Provide the [x, y] coordinate of the cell's center where the given text is located.  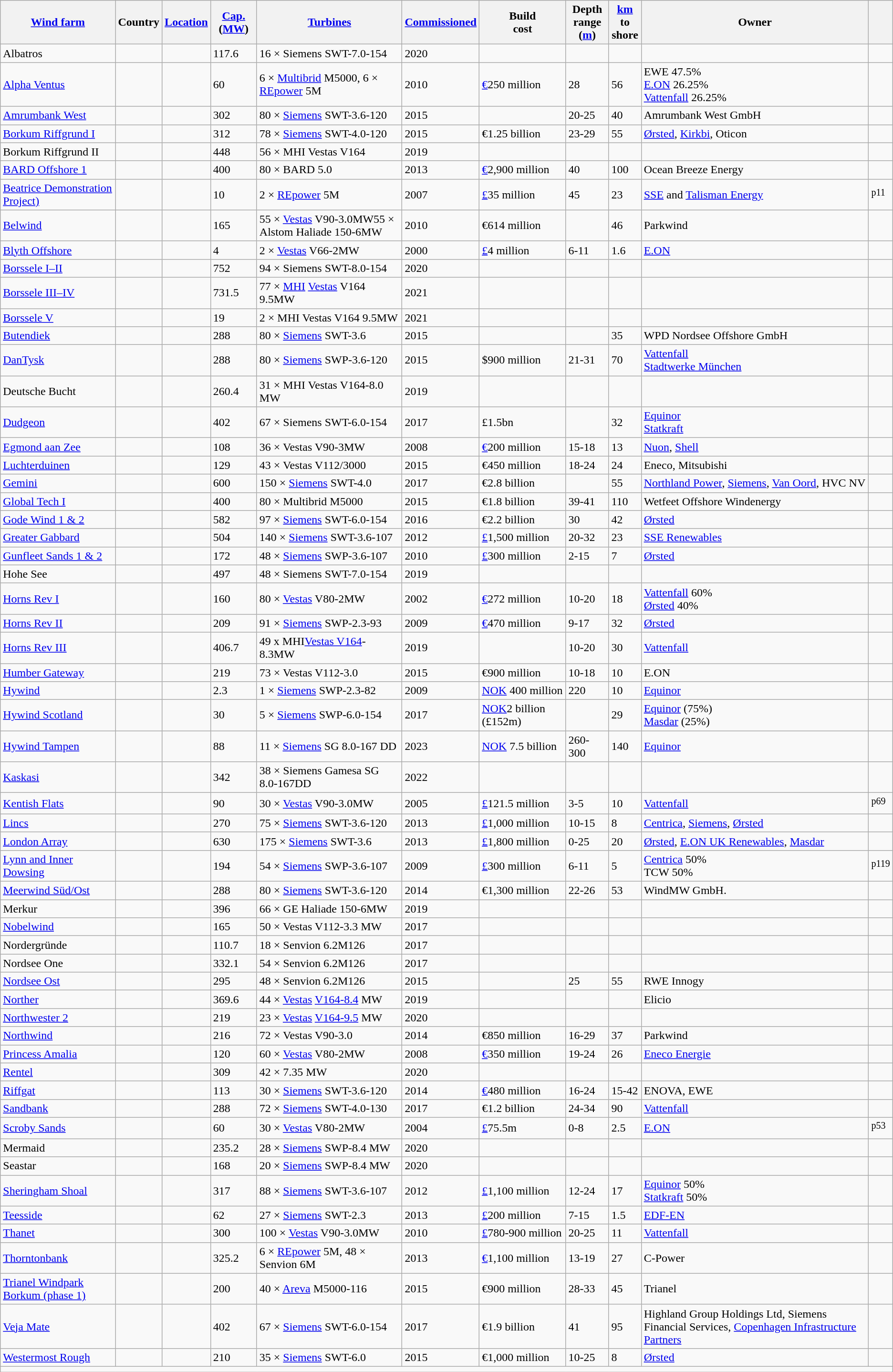
40 × Areva M5000-116 [329, 1289]
20-32 [587, 538]
630 [234, 841]
Teesside [58, 1215]
Buildcost [523, 22]
22-26 [587, 891]
Nordergründe [58, 945]
270 [234, 823]
1.5 [625, 1215]
Dudgeon [58, 423]
27 [625, 1258]
€272 million [523, 598]
Riffgat [58, 1090]
VattenfallStadtwerke München [755, 361]
49 x MHIVestas V164-8.3MW [329, 648]
2005 [441, 803]
Equinor (75%)Masdar (25%) [755, 716]
60 × Vestas V80-2MW [329, 1054]
1.6 [625, 250]
Egmond aan Zee [58, 447]
2 × MHI Vestas V164 9.5MW [329, 317]
€1.8 billion [523, 501]
332.1 [234, 963]
140 × Siemens SWT-3.6-107 [329, 538]
317 [234, 1191]
16-29 [587, 1036]
2.5 [625, 1128]
Trianel [755, 1289]
Blyth Offshore [58, 250]
295 [234, 981]
Borkum Riffgrund I [58, 134]
30 × Vestas V90-3.0MW [329, 803]
0-25 [587, 841]
260.4 [234, 391]
73 × Vestas V112-3.0 [329, 672]
ENOVA, EWE [755, 1090]
€2.2 billion [523, 520]
18 × Senvion 6.2M126 [329, 945]
London Array [58, 841]
Merkur [58, 909]
Borssele I–II [58, 268]
Borssele III–IV [58, 293]
35 × Siemens SWT-6.0 [329, 1357]
13 [625, 447]
€2.8 billion [523, 483]
72 × Siemens SWT-4.0-130 [329, 1108]
88 [234, 746]
309 [234, 1072]
Centrica, Siemens, Ørsted [755, 823]
72 × Vestas V90-3.0 [329, 1036]
p69 [881, 803]
6 × Multibrid M5000, 6 × REpower 5M [329, 84]
35 [625, 336]
78 × Siemens SWT-4.0-120 [329, 134]
56 [625, 84]
Country [139, 22]
£1,800 million [523, 841]
4 [234, 250]
117.6 [234, 53]
6 × REpower 5M, 48 × Senvion 6M [329, 1258]
75 × Siemens SWT-3.6-120 [329, 823]
95 [625, 1326]
Borssele V [58, 317]
C-Power [755, 1258]
DanTysk [58, 361]
94 × Siemens SWT-8.0-154 [329, 268]
300 [234, 1233]
497 [234, 574]
Hywind Tampen [58, 746]
Beatrice Demonstration Project) [58, 195]
24-34 [587, 1108]
Borkum Riffgrund II [58, 152]
Kentish Flats [58, 803]
42 × 7.35 MW [329, 1072]
Horns Rev III [58, 648]
110.7 [234, 945]
37 [625, 1036]
235.2 [234, 1148]
10-25 [587, 1357]
Nobelwind [58, 927]
NOK 7.5 billion [523, 746]
172 [234, 556]
Kaskasi [58, 778]
2 × Vestas V66-2MW [329, 250]
Northland Power, Siemens, Van Oord, HVC NV [755, 483]
38 × Siemens Gamesa SG 8.0-167DD [329, 778]
600 [234, 483]
2007 [441, 195]
Global Tech I [58, 501]
168 [234, 1166]
Thanet [58, 1233]
50 × Vestas V112-3.3 MW [329, 927]
54 × Siemens SWP-3.6-107 [329, 865]
Ocean Breeze Energy [755, 170]
28 × Siemens SWP-8.4 MW [329, 1148]
SSE and Talisman Energy [755, 195]
Belwind [58, 225]
Northwester 2 [58, 1018]
7 [625, 556]
BARD Offshore 1 [58, 170]
80 × Vestas V80-2MW [329, 598]
302 [234, 115]
Gemini [58, 483]
Seastar [58, 1166]
€850 million [523, 1036]
396 [234, 909]
342 [234, 778]
SSE Renewables [755, 538]
Nuon, Shell [755, 447]
9-17 [587, 623]
113 [234, 1090]
160 [234, 598]
3-5 [587, 803]
€200 million [523, 447]
2016 [441, 520]
WPD Nordsee Offshore GmbH [755, 336]
Butendiek [58, 336]
Deutsche Bucht [58, 391]
Rentel [58, 1072]
Lincs [58, 823]
£200 million [523, 1215]
448 [234, 152]
23-29 [587, 134]
752 [234, 268]
£1,100 million [523, 1191]
Scroby Sands [58, 1128]
91 × Siemens SWP-2.3-93 [329, 623]
NOK 400 million [523, 691]
Ørsted, E.ON UK Renewables, Masdar [755, 841]
80 × Siemens SWT-3.6 [329, 336]
2.3 [234, 691]
97 × Siemens SWT-6.0-154 [329, 520]
Wetfeet Offshore Windenergy [755, 501]
€1,100 million [523, 1258]
Turbines [329, 22]
Greater Gabbard [58, 538]
Meerwind Süd/Ost [58, 891]
EWE 47.5%E.ON 26.25%Vattenfall 26.25% [755, 84]
80 × Multibrid M5000 [329, 501]
150 × Siemens SWT-4.0 [329, 483]
23 × Vestas V164-9.5 MW [329, 1018]
Princess Amalia [58, 1054]
Gode Wind 1 & 2 [58, 520]
48 × Siemens SWP-3.6-107 [329, 556]
NOK2 billion (£152m) [523, 716]
Hywind Scotland [58, 716]
16 × Siemens SWT-7.0-154 [329, 53]
27 × Siemens SWT-2.3 [329, 1215]
54 × Senvion 6.2M126 [329, 963]
312 [234, 134]
20 [625, 841]
216 [234, 1036]
€1.9 billion [523, 1326]
Equinor 50%Statkraft 50% [755, 1191]
Amrumbank West GmbH [755, 115]
62 [234, 1215]
18 [625, 598]
Humber Gateway [58, 672]
Wind farm [58, 22]
£1,000 million [523, 823]
30 × Siemens SWT-3.6-120 [329, 1090]
66 × GE Haliade 150-6MW [329, 909]
Mermaid [58, 1148]
175 × Siemens SWT-3.6 [329, 841]
194 [234, 865]
2023 [441, 746]
39-41 [587, 501]
48 × Senvion 6.2M126 [329, 981]
€470 million [523, 623]
Albatros [58, 53]
Depthrange (m) [587, 22]
325.2 [234, 1258]
120 [234, 1054]
15-18 [587, 447]
£4 million [523, 250]
$900 million [523, 361]
7-15 [587, 1215]
10-18 [587, 672]
Nordsee Ost [58, 981]
WindMW GmbH. [755, 891]
2022 [441, 778]
p53 [881, 1128]
Westermost Rough [58, 1357]
€2,900 million [523, 170]
Hohe See [58, 574]
220 [587, 691]
108 [234, 447]
Owner [755, 22]
36 × Vestas V90-3MW [329, 447]
25 [587, 981]
26 [625, 1054]
55 × Vestas V90-3.0MW55 × Alstom Haliade 150-6MW [329, 225]
11 × Siemens SG 8.0-167 DD [329, 746]
43 × Vestas V112/3000 [329, 465]
Highland Group Holdings Ltd, Siemens Financial Services, Copenhagen Infrastructure Partners [755, 1326]
Horns Rev I [58, 598]
406.7 [234, 648]
€250 million [523, 84]
1 × Siemens SWP-2.3-82 [329, 691]
140 [625, 746]
2002 [441, 598]
19 [234, 317]
Cap. (MW) [234, 22]
€480 million [523, 1090]
19-24 [587, 1054]
Ørsted, Kirkbi, Oticon [755, 134]
€1.2 billion [523, 1108]
210 [234, 1357]
£780-900 million [523, 1233]
29 [625, 716]
582 [234, 520]
31 × MHI Vestas V164-8.0 MW [329, 391]
EDF-EN [755, 1215]
Horns Rev II [58, 623]
24 [625, 465]
£121.5 million [523, 803]
21-31 [587, 361]
Sheringham Shoal [58, 1191]
2004 [441, 1128]
56 × MHI Vestas V164 [329, 152]
48 × Siemens SWT-7.0-154 [329, 574]
Nordsee One [58, 963]
13-19 [587, 1258]
18-24 [587, 465]
£1,500 million [523, 538]
53 [625, 891]
Veja Mate [58, 1326]
369.6 [234, 999]
Eneco Energie [755, 1054]
EquinorStatkraft [755, 423]
260-300 [587, 746]
200 [234, 1289]
504 [234, 538]
5 [625, 865]
731.5 [234, 293]
10-15 [587, 823]
28-33 [587, 1289]
70 [625, 361]
Norther [58, 999]
Eneco, Mitsubishi [755, 465]
46 [625, 225]
€614 million [523, 225]
Gunfleet Sands 1 & 2 [58, 556]
€1.25 billion [523, 134]
Northwind [58, 1036]
100 [625, 170]
44 × Vestas V164-8.4 MW [329, 999]
15-42 [625, 1090]
110 [625, 501]
€450 million [523, 465]
£75.5m [523, 1128]
Sandbank [58, 1108]
p119 [881, 865]
80 × Siemens SWP-3.6-120 [329, 361]
Vattenfall 60%Ørsted 40% [755, 598]
Amrumbank West [58, 115]
20 × Siemens SWP-8.4 MW [329, 1166]
28 [587, 84]
Commissioned [441, 22]
30 × Vestas V80-2MW [329, 1128]
17 [625, 1191]
Thorntonbank [58, 1258]
129 [234, 465]
11 [625, 1233]
2-15 [587, 556]
Trianel Windpark Borkum (phase 1) [58, 1289]
£1.5bn [523, 423]
42 [625, 520]
p11 [881, 195]
0-8 [587, 1128]
€350 million [523, 1054]
Luchterduinen [58, 465]
77 × MHI Vestas V164 9.5MW [329, 293]
2 × REpower 5M [329, 195]
£35 million [523, 195]
209 [234, 623]
100 × Vestas V90-3.0MW [329, 1233]
Alpha Ventus [58, 84]
Centrica 50% TCW 50% [755, 865]
€1,000 million [523, 1357]
5 × Siemens SWP-6.0-154 [329, 716]
2000 [441, 250]
88 × Siemens SWT-3.6-107 [329, 1191]
Location [187, 22]
Hywind [58, 691]
12-24 [587, 1191]
80 × BARD 5.0 [329, 170]
Lynn and Inner Dowsing [58, 865]
41 [587, 1326]
16-24 [587, 1090]
€1,300 million [523, 891]
km toshore [625, 22]
RWE Innogy [755, 981]
Elicio [755, 999]
